For the text-containing cell, return its midpoint in (X, Y) coordinate format. 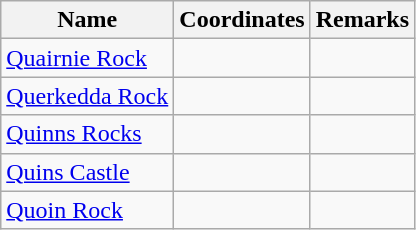
Remarks (362, 20)
Name (88, 20)
Coordinates (242, 20)
Querkedda Rock (88, 96)
Quoin Rock (88, 210)
Quairnie Rock (88, 58)
Quinns Rocks (88, 134)
Quins Castle (88, 172)
